Return the [x, y] coordinate for the center point of the cell that contains the specified text.  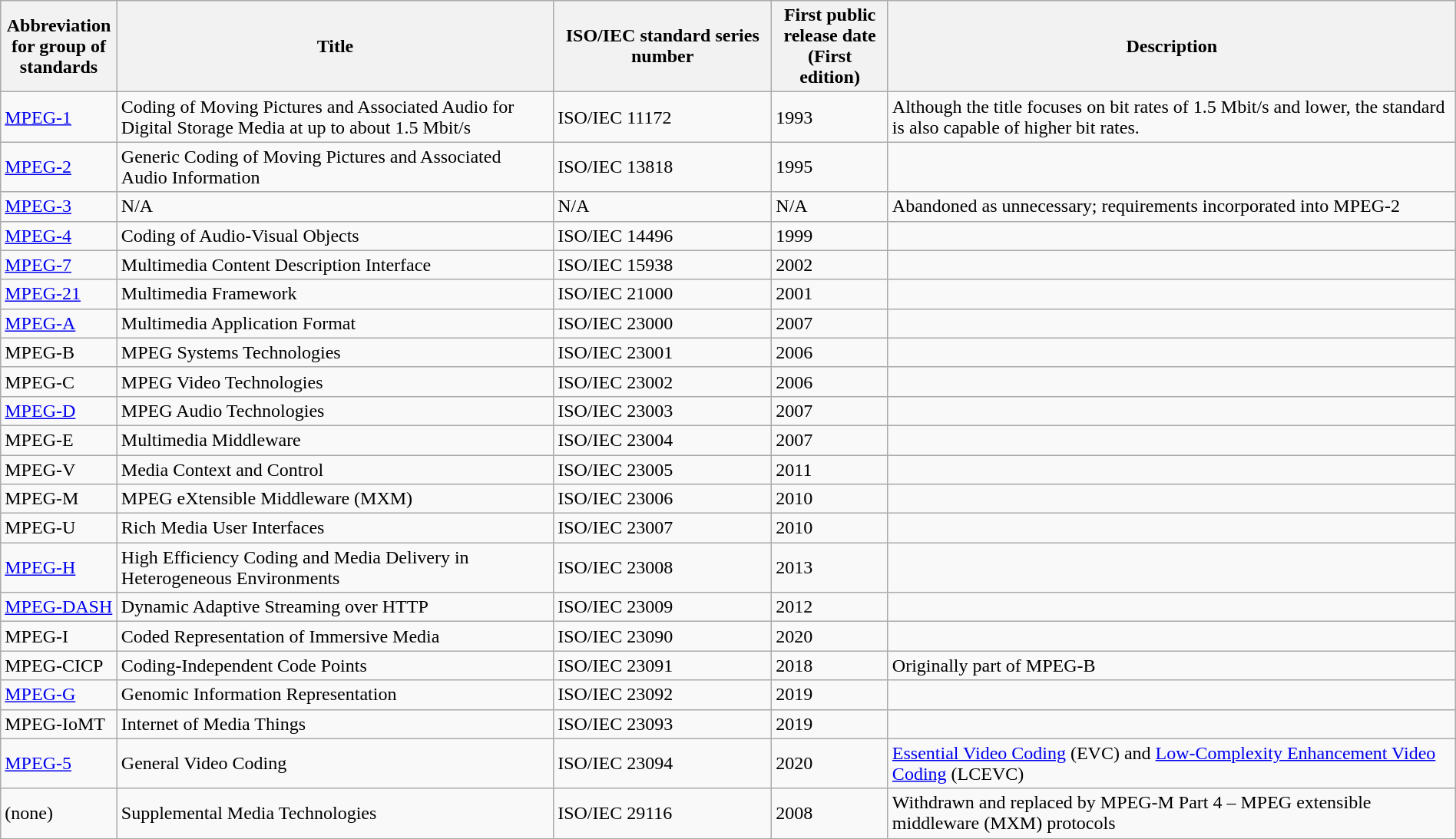
ISO/IEC 23005 [663, 469]
(none) [59, 814]
ISO/IEC standard series number [663, 46]
Although the title focuses on bit rates of 1.5 Mbit/s and lower, the standard is also capable of higher bit rates. [1172, 117]
Rich Media User Interfaces [335, 528]
MPEG-IoMT [59, 724]
Multimedia Framework [335, 294]
MPEG-21 [59, 294]
MPEG-A [59, 323]
1999 [830, 236]
MPEG-DASH [59, 607]
MPEG eXtensible Middleware (MXM) [335, 499]
2012 [830, 607]
Multimedia Application Format [335, 323]
ISO/IEC 23004 [663, 440]
Essential Video Coding (EVC) and Low-Complexity Enhancement Video Coding (LCEVC) [1172, 763]
ISO/IEC 13818 [663, 167]
MPEG Systems Technologies [335, 352]
2001 [830, 294]
General Video Coding [335, 763]
ISO/IEC 23093 [663, 724]
Dynamic Adaptive Streaming over HTTP [335, 607]
1995 [830, 167]
MPEG-H [59, 568]
Coded Representation of Immersive Media [335, 636]
MPEG-5 [59, 763]
ISO/IEC 23002 [663, 382]
Coding of Audio-Visual Objects [335, 236]
MPEG-CICP [59, 666]
ISO/IEC 23006 [663, 499]
ISO/IEC 11172 [663, 117]
MPEG-1 [59, 117]
Internet of Media Things [335, 724]
Supplemental Media Technologies [335, 814]
ISO/IEC 23008 [663, 568]
ISO/IEC 29116 [663, 814]
MPEG Video Technologies [335, 382]
ISO/IEC 23009 [663, 607]
High Efficiency Coding and Media Delivery in Heterogeneous Environments [335, 568]
Genomic Information Representation [335, 695]
ISO/IEC 23090 [663, 636]
ISO/IEC 23094 [663, 763]
MPEG-C [59, 382]
MPEG-U [59, 528]
MPEG-M [59, 499]
2011 [830, 469]
ISO/IEC 21000 [663, 294]
2008 [830, 814]
MPEG Audio Technologies [335, 411]
MPEG-7 [59, 265]
Withdrawn and replaced by MPEG-M Part 4 – MPEG extensible middleware (MXM) protocols [1172, 814]
First public release date (First edition) [830, 46]
ISO/IEC 23092 [663, 695]
ISO/IEC 14496 [663, 236]
1993 [830, 117]
Title [335, 46]
2018 [830, 666]
ISO/IEC 23000 [663, 323]
MPEG-2 [59, 167]
Generic Coding of Moving Pictures and Associated Audio Information [335, 167]
ISO/IEC 23003 [663, 411]
Description [1172, 46]
Abandoned as unnecessary; requirements incorporated into MPEG-2 [1172, 206]
MPEG-D [59, 411]
Multimedia Middleware [335, 440]
MPEG-3 [59, 206]
Coding of Moving Pictures and Associated Audio for Digital Storage Media at up to about 1.5 Mbit/s [335, 117]
Abbreviation for group of standards [59, 46]
MPEG-G [59, 695]
Originally part of MPEG-B [1172, 666]
ISO/IEC 23091 [663, 666]
Multimedia Content Description Interface [335, 265]
2002 [830, 265]
MPEG-V [59, 469]
MPEG-4 [59, 236]
MPEG-I [59, 636]
2013 [830, 568]
ISO/IEC 23007 [663, 528]
ISO/IEC 23001 [663, 352]
MPEG-E [59, 440]
Media Context and Control [335, 469]
Coding-Independent Code Points [335, 666]
MPEG-B [59, 352]
ISO/IEC 15938 [663, 265]
